Extract the (X, Y) coordinate from the center of the cell holding the provided text.  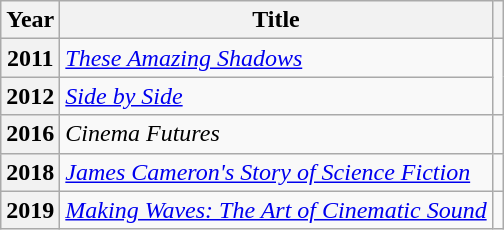
2011 (30, 58)
Cinema Futures (276, 134)
2019 (30, 210)
These Amazing Shadows (276, 58)
Side by Side (276, 96)
2012 (30, 96)
Year (30, 20)
James Cameron's Story of Science Fiction (276, 172)
2016 (30, 134)
Title (276, 20)
2018 (30, 172)
Making Waves: The Art of Cinematic Sound (276, 210)
